For the text-containing cell, return its midpoint in (X, Y) coordinate format. 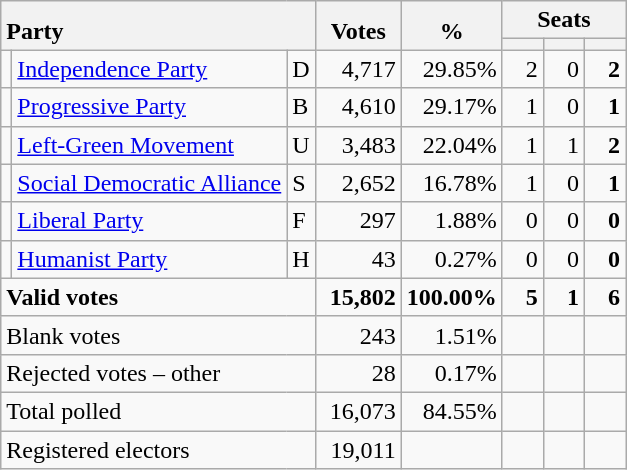
5 (522, 297)
243 (358, 335)
Seats (564, 20)
Total polled (158, 411)
Rejected votes – other (158, 373)
U (301, 145)
6 (604, 297)
Blank votes (158, 335)
29.17% (452, 107)
H (301, 259)
1.51% (452, 335)
S (301, 183)
Valid votes (158, 297)
Humanist Party (150, 259)
D (301, 69)
Registered electors (158, 449)
22.04% (452, 145)
4,717 (358, 69)
1.88% (452, 221)
43 (358, 259)
B (301, 107)
4,610 (358, 107)
0.17% (452, 373)
29.85% (452, 69)
16,073 (358, 411)
Votes (358, 26)
0.27% (452, 259)
Independence Party (150, 69)
100.00% (452, 297)
% (452, 26)
16.78% (452, 183)
19,011 (358, 449)
F (301, 221)
2,652 (358, 183)
Social Democratic Alliance (150, 183)
Progressive Party (150, 107)
84.55% (452, 411)
Party (158, 26)
Left-Green Movement (150, 145)
Liberal Party (150, 221)
297 (358, 221)
28 (358, 373)
15,802 (358, 297)
3,483 (358, 145)
